Output the (x, y) coordinate of the center of the cell containing the given text.  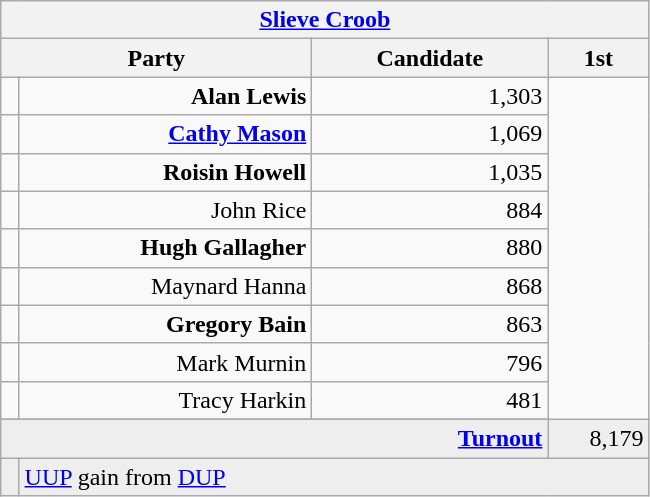
UUP gain from DUP (334, 477)
Maynard Hanna (166, 286)
1,303 (430, 96)
796 (430, 362)
Slieve Croob (325, 20)
8,179 (598, 438)
481 (430, 400)
880 (430, 248)
868 (430, 286)
Candidate (430, 58)
1st (598, 58)
Party (156, 58)
Gregory Bain (166, 324)
Alan Lewis (166, 96)
Mark Murnin (166, 362)
863 (430, 324)
Turnout (274, 438)
Cathy Mason (166, 134)
1,069 (430, 134)
John Rice (166, 210)
Hugh Gallagher (166, 248)
Roisin Howell (166, 172)
1,035 (430, 172)
Tracy Harkin (166, 400)
884 (430, 210)
